Provide the [x, y] coordinate of the cell's center where the given text is located.  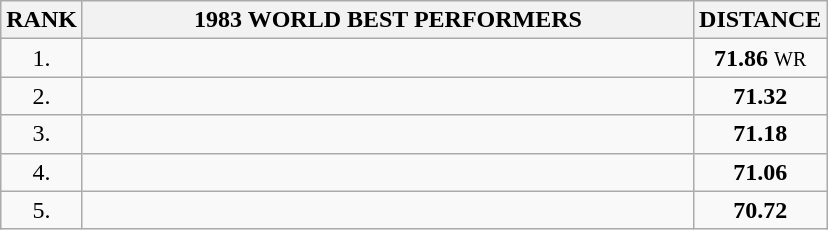
5. [42, 210]
3. [42, 134]
4. [42, 172]
71.18 [760, 134]
RANK [42, 20]
2. [42, 96]
70.72 [760, 210]
1. [42, 58]
1983 WORLD BEST PERFORMERS [388, 20]
71.06 [760, 172]
71.32 [760, 96]
DISTANCE [760, 20]
71.86 WR [760, 58]
